Return (X, Y) of the center of cell containing provided text 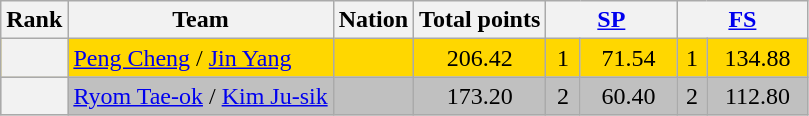
Rank (34, 20)
112.80 (758, 96)
71.54 (628, 58)
Team (200, 20)
Peng Cheng / Jin Yang (200, 58)
FS (742, 20)
206.42 (480, 58)
173.20 (480, 96)
134.88 (758, 58)
60.40 (628, 96)
Total points (480, 20)
SP (612, 20)
Nation (373, 20)
Ryom Tae-ok / Kim Ju-sik (200, 96)
